Locate the cell with the specified text and output its [x, y] center coordinate. 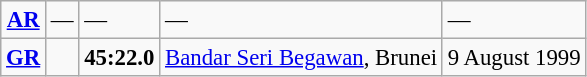
Bandar Seri Begawan, Brunei [302, 58]
45:22.0 [120, 58]
9 August 1999 [514, 58]
AR [24, 20]
GR [24, 58]
